Scan for the cell matching the given text and deliver its (x, y) coordinate at center. 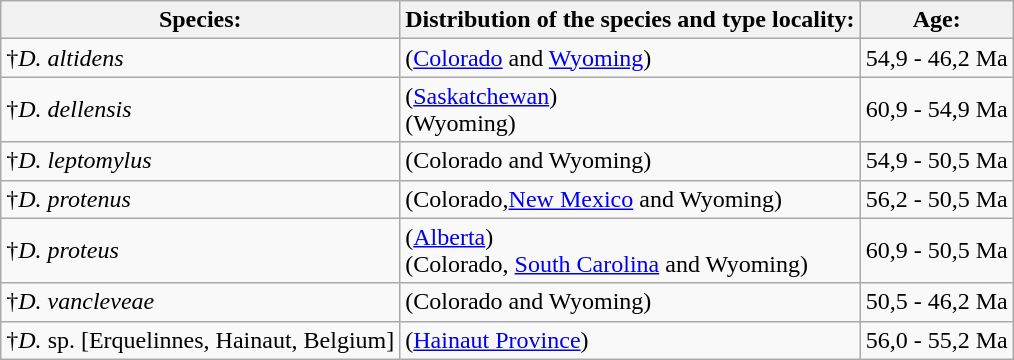
54,9 - 46,2 Ma (936, 58)
†D. sp. [Erquelinnes, Hainaut, Belgium] (200, 340)
50,5 - 46,2 Ma (936, 302)
Age: (936, 20)
60,9 - 50,5 Ma (936, 250)
(Colorado,New Mexico and Wyoming) (630, 199)
(Saskatchewan) (Wyoming) (630, 110)
56,2 - 50,5 Ma (936, 199)
(Alberta) (Colorado, South Carolina and Wyoming) (630, 250)
60,9 - 54,9 Ma (936, 110)
†D. vancleveae (200, 302)
54,9 - 50,5 Ma (936, 161)
†D. protenus (200, 199)
†D. leptomylus (200, 161)
†D. altidens (200, 58)
†D. proteus (200, 250)
56,0 - 55,2 Ma (936, 340)
Distribution of the species and type locality: (630, 20)
(Hainaut Province) (630, 340)
†D. dellensis (200, 110)
Species: (200, 20)
